Extract the [x, y] coordinate from the center of the cell holding the provided text.  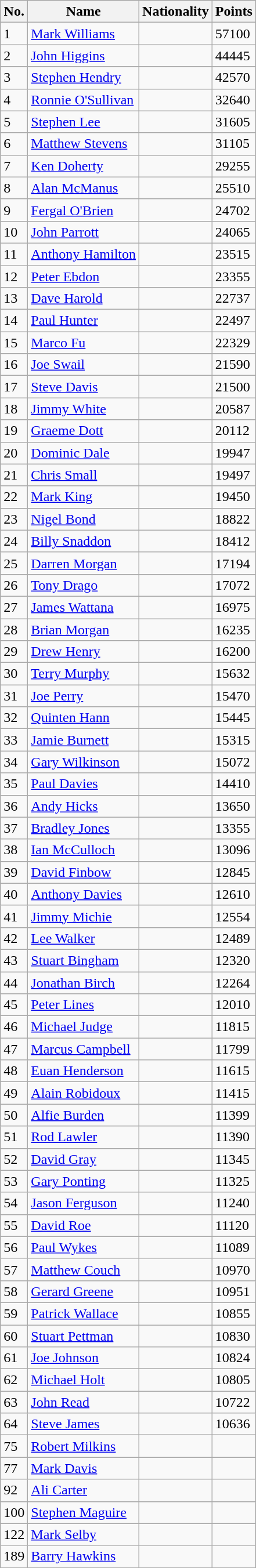
33 [14, 740]
31105 [233, 144]
Stephen Maguire [84, 1512]
19450 [233, 497]
Gary Ponting [84, 1181]
Drew Henry [84, 652]
12010 [233, 1005]
Anthony Hamilton [84, 254]
Alan McManus [84, 188]
Stephen Hendry [84, 78]
14 [14, 321]
Paul Wykes [84, 1247]
12610 [233, 894]
10951 [233, 1291]
44 [14, 983]
Mark Selby [84, 1534]
15470 [233, 696]
13 [14, 299]
10855 [233, 1313]
27 [14, 607]
13096 [233, 850]
10805 [233, 1380]
6 [14, 144]
26 [14, 585]
Joe Perry [84, 696]
Ken Doherty [84, 166]
Peter Lines [84, 1005]
64 [14, 1424]
No. [14, 12]
18822 [233, 519]
11325 [233, 1181]
19947 [233, 453]
9 [14, 210]
11615 [233, 1071]
15632 [233, 674]
Quinten Hann [84, 718]
Jimmy White [84, 409]
29 [14, 652]
Stuart Bingham [84, 960]
Mark King [84, 497]
Billy Snaddon [84, 541]
63 [14, 1402]
11089 [233, 1247]
20587 [233, 409]
24702 [233, 210]
31 [14, 696]
Euan Henderson [84, 1071]
10636 [233, 1424]
Joe Swail [84, 365]
36 [14, 806]
13650 [233, 806]
15445 [233, 718]
189 [14, 1556]
32 [14, 718]
12264 [233, 983]
Michael Holt [84, 1380]
Marco Fu [84, 343]
4 [14, 100]
Alfie Burden [84, 1115]
2 [14, 56]
19 [14, 431]
22497 [233, 321]
16235 [233, 629]
42 [14, 938]
Terry Murphy [84, 674]
53 [14, 1181]
Peter Ebdon [84, 277]
34 [14, 762]
Jamie Burnett [84, 740]
Joe Johnson [84, 1358]
14410 [233, 784]
15315 [233, 740]
15 [14, 343]
Matthew Couch [84, 1269]
57 [14, 1269]
10824 [233, 1358]
12320 [233, 960]
Barry Hawkins [84, 1556]
54 [14, 1203]
21590 [233, 365]
35 [14, 784]
100 [14, 1512]
51 [14, 1137]
23 [14, 519]
12554 [233, 916]
11120 [233, 1225]
59 [14, 1313]
10970 [233, 1269]
24 [14, 541]
16200 [233, 652]
92 [14, 1490]
41 [14, 916]
25 [14, 563]
Points [233, 12]
61 [14, 1358]
Marcus Campbell [84, 1049]
25510 [233, 188]
38 [14, 850]
48 [14, 1071]
Dominic Dale [84, 453]
43 [14, 960]
David Gray [84, 1159]
John Higgins [84, 56]
56 [14, 1247]
1 [14, 34]
5 [14, 122]
20 [14, 453]
Andy Hicks [84, 806]
21500 [233, 387]
John Read [84, 1402]
James Wattana [84, 607]
122 [14, 1534]
46 [14, 1027]
37 [14, 828]
10830 [233, 1335]
60 [14, 1335]
Jonathan Birch [84, 983]
Alain Robidoux [84, 1093]
David Roe [84, 1225]
58 [14, 1291]
Anthony Davies [84, 894]
12845 [233, 872]
Steve Davis [84, 387]
22737 [233, 299]
19497 [233, 475]
17194 [233, 563]
44445 [233, 56]
24065 [233, 232]
31605 [233, 122]
11240 [233, 1203]
Ali Carter [84, 1490]
Dave Harold [84, 299]
55 [14, 1225]
Lee Walker [84, 938]
22 [14, 497]
Nigel Bond [84, 519]
30 [14, 674]
11399 [233, 1115]
39 [14, 872]
16 [14, 365]
Patrick Wallace [84, 1313]
3 [14, 78]
David Finbow [84, 872]
45 [14, 1005]
Bradley Jones [84, 828]
42570 [233, 78]
77 [14, 1468]
23355 [233, 277]
11815 [233, 1027]
Michael Judge [84, 1027]
Matthew Stevens [84, 144]
11345 [233, 1159]
13355 [233, 828]
Robert Milkins [84, 1446]
18412 [233, 541]
Stephen Lee [84, 122]
7 [14, 166]
Paul Hunter [84, 321]
Jimmy Michie [84, 916]
12489 [233, 938]
49 [14, 1093]
Name [84, 12]
15072 [233, 762]
17072 [233, 585]
57100 [233, 34]
11390 [233, 1137]
8 [14, 188]
12 [14, 277]
52 [14, 1159]
62 [14, 1380]
Gerard Greene [84, 1291]
Stuart Pettman [84, 1335]
23515 [233, 254]
10 [14, 232]
11799 [233, 1049]
22329 [233, 343]
Nationality [176, 12]
Paul Davies [84, 784]
Gary Wilkinson [84, 762]
21 [14, 475]
47 [14, 1049]
17 [14, 387]
Darren Morgan [84, 563]
32640 [233, 100]
40 [14, 894]
Mark Williams [84, 34]
Mark Davis [84, 1468]
Rod Lawler [84, 1137]
29255 [233, 166]
Jason Ferguson [84, 1203]
50 [14, 1115]
75 [14, 1446]
Tony Drago [84, 585]
Graeme Dott [84, 431]
18 [14, 409]
Ronnie O'Sullivan [84, 100]
Steve James [84, 1424]
16975 [233, 607]
Chris Small [84, 475]
Brian Morgan [84, 629]
John Parrott [84, 232]
10722 [233, 1402]
11415 [233, 1093]
Ian McCulloch [84, 850]
28 [14, 629]
Fergal O'Brien [84, 210]
11 [14, 254]
20112 [233, 431]
